Capture the cell that displays the provided text and extract its [X, Y] central coordinate. 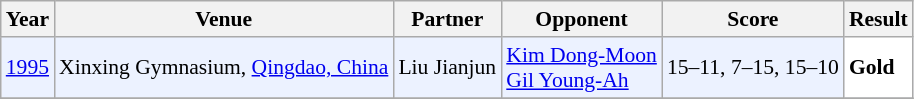
15–11, 7–15, 15–10 [753, 68]
Partner [447, 19]
Year [28, 19]
Score [753, 19]
Xinxing Gymnasium, Qingdao, China [224, 68]
Liu Jianjun [447, 68]
Result [878, 19]
Gold [878, 68]
Opponent [582, 19]
Kim Dong-Moon Gil Young-Ah [582, 68]
Venue [224, 19]
1995 [28, 68]
